Capture the cell that displays the provided text and extract its [X, Y] central coordinate. 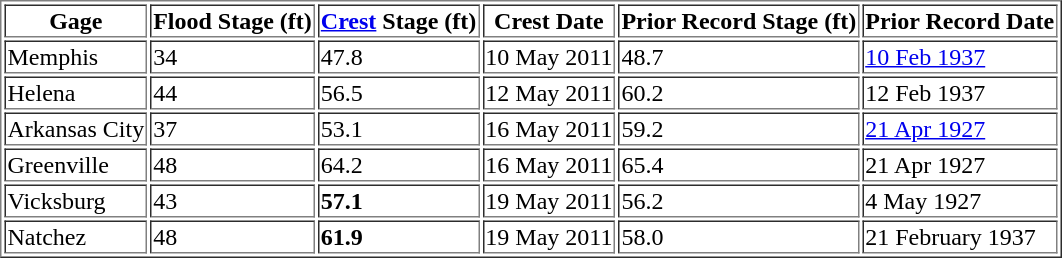
Flood Stage (ft) [232, 20]
21 February 1937 [960, 236]
12 May 2011 [548, 92]
48.7 [738, 56]
61.9 [399, 236]
4 May 1927 [960, 200]
Prior Record Stage (ft) [738, 20]
58.0 [738, 236]
Helena [76, 92]
57.1 [399, 200]
60.2 [738, 92]
43 [232, 200]
Vicksburg [76, 200]
Memphis [76, 56]
Crest Date [548, 20]
12 Feb 1937 [960, 92]
10 Feb 1937 [960, 56]
56.5 [399, 92]
47.8 [399, 56]
10 May 2011 [548, 56]
64.2 [399, 164]
34 [232, 56]
65.4 [738, 164]
37 [232, 128]
44 [232, 92]
Crest Stage (ft) [399, 20]
Arkansas City [76, 128]
Greenville [76, 164]
Prior Record Date [960, 20]
Natchez [76, 236]
56.2 [738, 200]
59.2 [738, 128]
Gage [76, 20]
53.1 [399, 128]
